Detect which cell encompasses the target text, then output its [x, y] center coordinate. 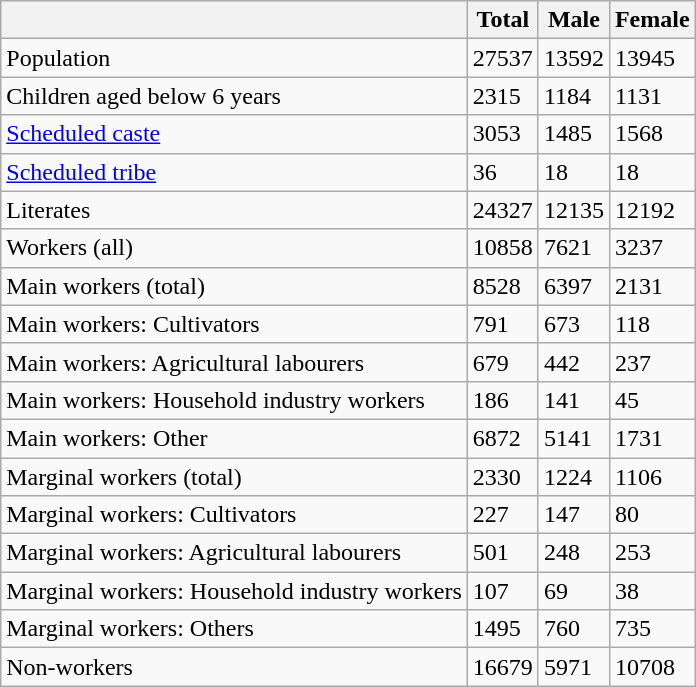
107 [502, 591]
80 [652, 515]
Main workers: Cultivators [234, 324]
8528 [502, 286]
38 [652, 591]
Non-workers [234, 667]
1495 [502, 629]
1184 [574, 96]
253 [652, 553]
735 [652, 629]
Main workers: Other [234, 438]
27537 [502, 58]
2315 [502, 96]
118 [652, 324]
147 [574, 515]
Scheduled tribe [234, 172]
791 [502, 324]
3053 [502, 134]
12135 [574, 210]
10858 [502, 248]
Children aged below 6 years [234, 96]
1568 [652, 134]
5141 [574, 438]
227 [502, 515]
Population [234, 58]
Main workers: Agricultural labourers [234, 362]
Male [574, 20]
Scheduled caste [234, 134]
Main workers: Household industry workers [234, 400]
2131 [652, 286]
673 [574, 324]
13592 [574, 58]
45 [652, 400]
2330 [502, 477]
69 [574, 591]
16679 [502, 667]
Workers (all) [234, 248]
Total [502, 20]
1224 [574, 477]
501 [502, 553]
237 [652, 362]
6872 [502, 438]
1131 [652, 96]
7621 [574, 248]
186 [502, 400]
679 [502, 362]
6397 [574, 286]
Literates [234, 210]
Main workers (total) [234, 286]
3237 [652, 248]
Marginal workers: Agricultural labourers [234, 553]
760 [574, 629]
1106 [652, 477]
Marginal workers (total) [234, 477]
13945 [652, 58]
Marginal workers: Household industry workers [234, 591]
10708 [652, 667]
5971 [574, 667]
Marginal workers: Others [234, 629]
Female [652, 20]
248 [574, 553]
1731 [652, 438]
24327 [502, 210]
12192 [652, 210]
141 [574, 400]
1485 [574, 134]
442 [574, 362]
36 [502, 172]
Marginal workers: Cultivators [234, 515]
